Pinpoint the cell where the given text exists, returning its (X, Y) midpoint coordinate. 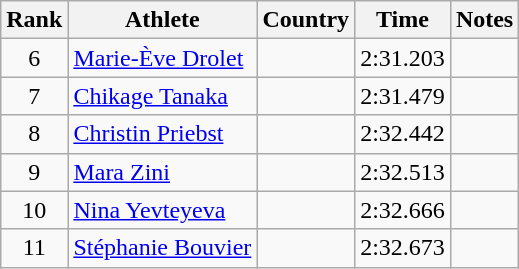
Time (403, 20)
2:32.666 (403, 210)
Christin Priebst (162, 134)
2:32.442 (403, 134)
7 (34, 96)
Nina Yevteyeva (162, 210)
6 (34, 58)
Marie-Ève Drolet (162, 58)
9 (34, 172)
11 (34, 248)
2:31.479 (403, 96)
Mara Zini (162, 172)
8 (34, 134)
Chikage Tanaka (162, 96)
2:32.673 (403, 248)
2:31.203 (403, 58)
2:32.513 (403, 172)
Notes (484, 20)
Rank (34, 20)
Country (306, 20)
Stéphanie Bouvier (162, 248)
10 (34, 210)
Athlete (162, 20)
